Return the (x, y) coordinate for the center point of the cell that contains the specified text.  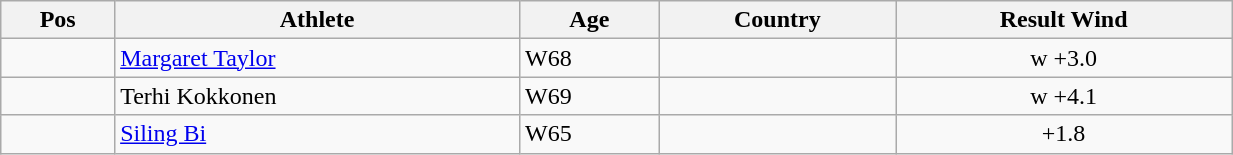
Terhi Kokkonen (318, 96)
W69 (589, 96)
w +4.1 (1064, 96)
Result Wind (1064, 20)
Athlete (318, 20)
W65 (589, 134)
Age (589, 20)
Margaret Taylor (318, 58)
Country (777, 20)
w +3.0 (1064, 58)
+1.8 (1064, 134)
Siling Bi (318, 134)
W68 (589, 58)
Pos (58, 20)
